Return (X, Y) of the center of cell containing provided text 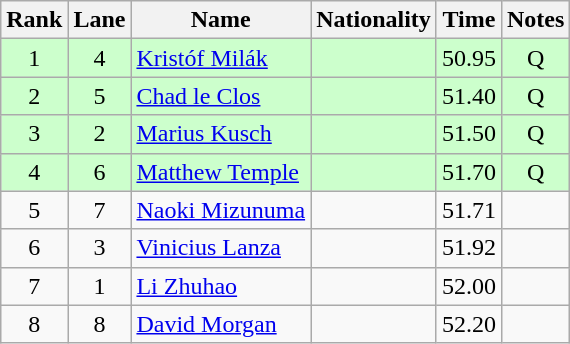
Matthew Temple (221, 172)
Lane (100, 20)
Kristóf Milák (221, 58)
Rank (34, 20)
Name (221, 20)
David Morgan (221, 324)
Time (468, 20)
51.71 (468, 210)
51.70 (468, 172)
51.92 (468, 248)
Marius Kusch (221, 134)
51.50 (468, 134)
52.20 (468, 324)
52.00 (468, 286)
Naoki Mizunuma (221, 210)
Notes (535, 20)
Chad le Clos (221, 96)
Li Zhuhao (221, 286)
Nationality (374, 20)
Vinicius Lanza (221, 248)
50.95 (468, 58)
51.40 (468, 96)
